For the text-containing cell, return its midpoint in [X, Y] coordinate format. 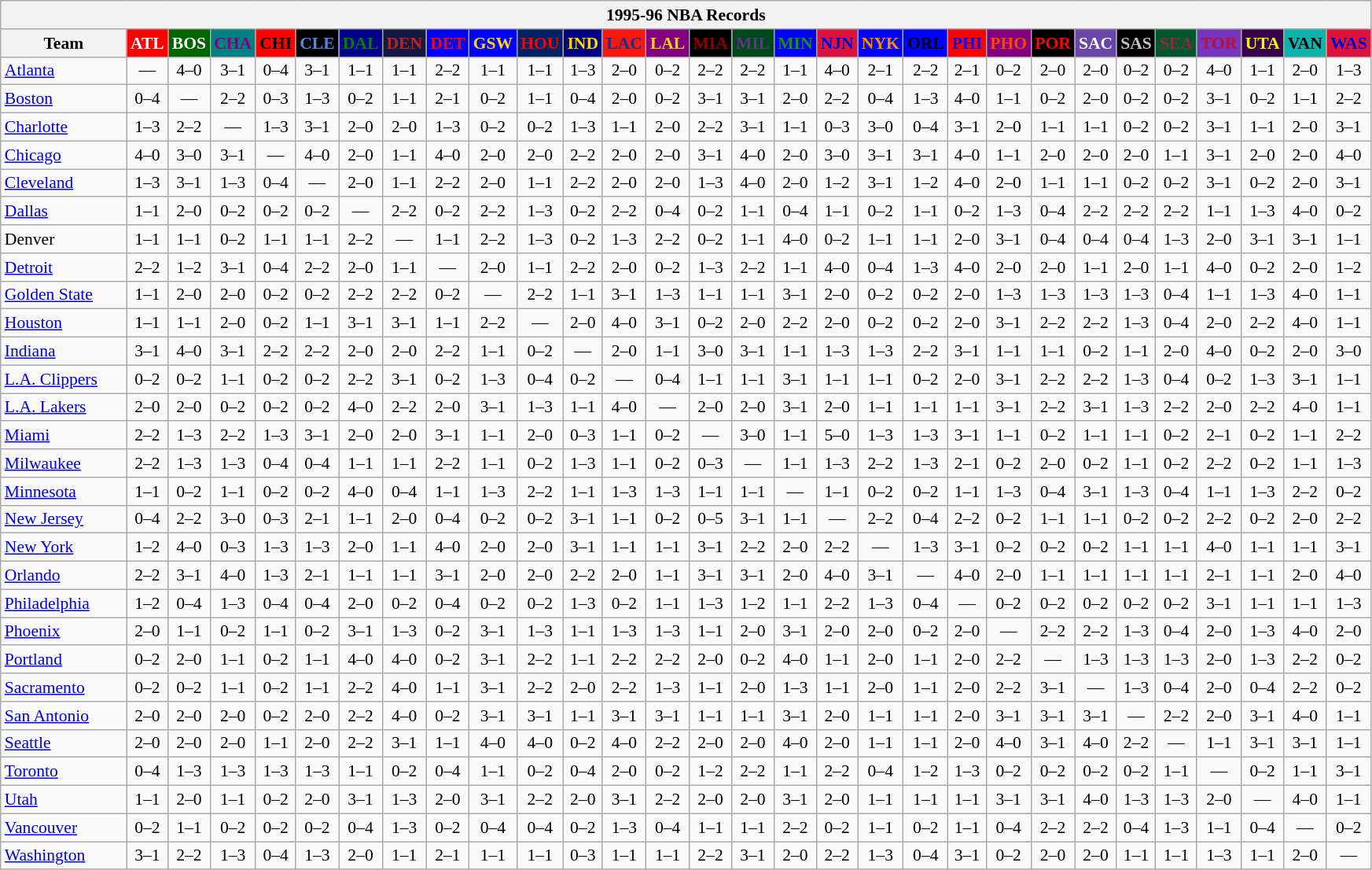
Boston [64, 99]
GSW [494, 43]
Phoenix [64, 632]
Charlotte [64, 127]
Team [64, 43]
CHI [275, 43]
1995-96 NBA Records [686, 15]
Golden State [64, 295]
Utah [64, 800]
PHO [1008, 43]
PHI [967, 43]
Toronto [64, 772]
Chicago [64, 155]
Cleveland [64, 183]
Atlanta [64, 71]
NJN [837, 43]
UTA [1263, 43]
Indiana [64, 352]
POR [1053, 43]
SAC [1096, 43]
Miami [64, 436]
New Jersey [64, 519]
Houston [64, 323]
Vancouver [64, 828]
Washington [64, 856]
NYK [881, 43]
ATL [148, 43]
CHA [233, 43]
MIL [753, 43]
HOU [539, 43]
LAL [668, 43]
Philadelphia [64, 603]
CLE [318, 43]
Dallas [64, 212]
DEN [404, 43]
L.A. Clippers [64, 379]
Denver [64, 239]
San Antonio [64, 716]
DAL [361, 43]
BOS [189, 43]
Seattle [64, 743]
SAS [1136, 43]
TOR [1219, 43]
DET [448, 43]
MIN [795, 43]
ORL [926, 43]
MIA [710, 43]
Portland [64, 660]
IND [583, 43]
SEA [1176, 43]
L.A. Lakers [64, 407]
LAC [624, 43]
New York [64, 547]
Detroit [64, 267]
0–5 [710, 519]
Orlando [64, 576]
Minnesota [64, 492]
Sacramento [64, 688]
VAN [1305, 43]
Milwaukee [64, 463]
5–0 [837, 436]
WAS [1349, 43]
